Return the (x, y) coordinate for the center point of the cell that contains the specified text.  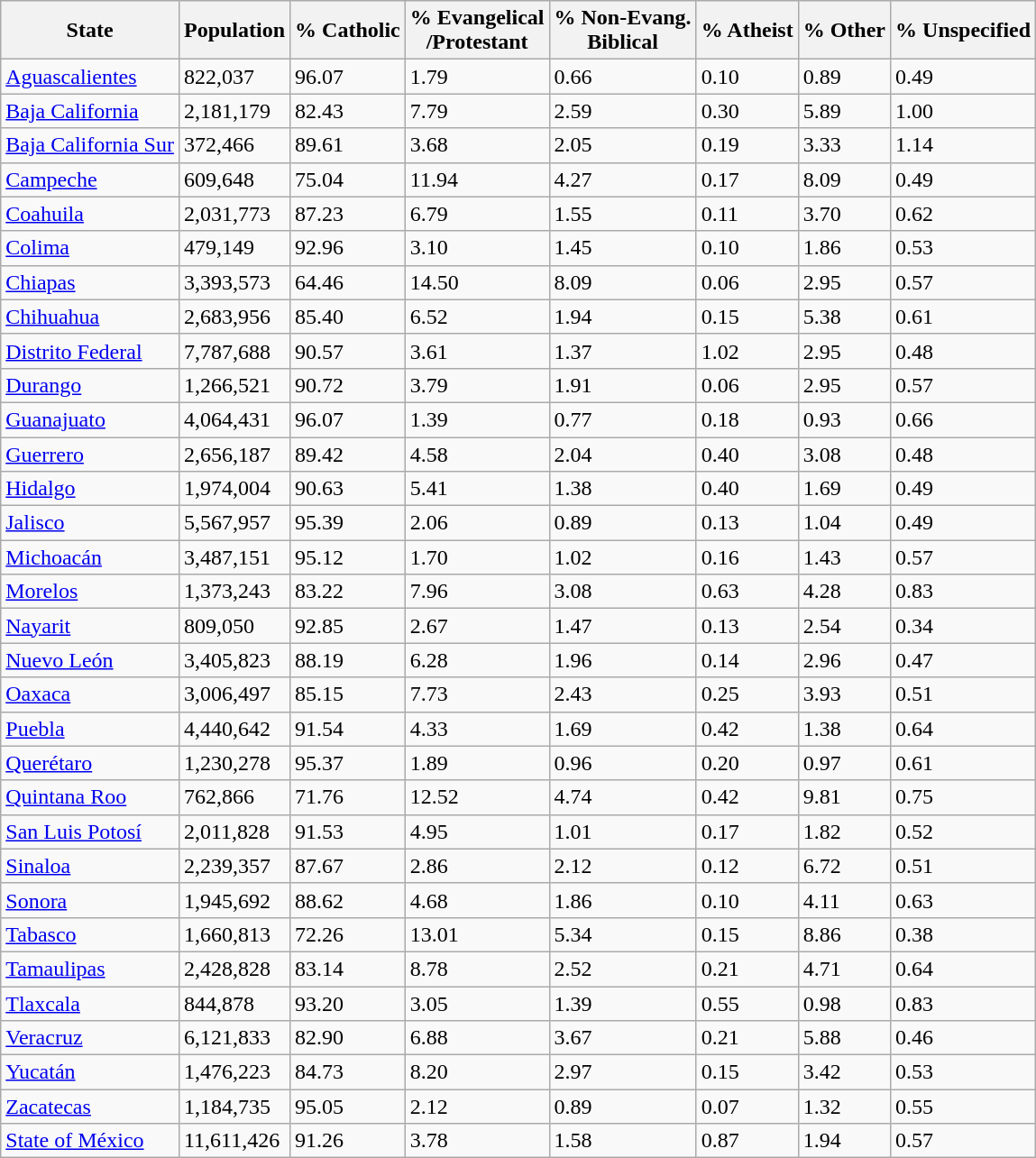
2.59 (622, 111)
12.52 (477, 797)
2.05 (622, 145)
6,121,833 (234, 1038)
5.41 (477, 489)
Tamaulipas (90, 969)
3,006,497 (234, 694)
2.06 (477, 523)
479,149 (234, 248)
1.04 (844, 523)
2,683,956 (234, 317)
% Non-Evang.Biblical (622, 31)
6.72 (844, 866)
844,878 (234, 1004)
7.73 (477, 694)
1,184,735 (234, 1107)
6.79 (477, 214)
8.20 (477, 1072)
4,440,642 (234, 729)
95.12 (348, 557)
89.42 (348, 454)
State (90, 31)
3,487,151 (234, 557)
0.77 (622, 419)
4.11 (844, 900)
1,974,004 (234, 489)
71.76 (348, 797)
Durango (90, 385)
89.61 (348, 145)
1.91 (622, 385)
1.47 (622, 626)
% Catholic (348, 31)
% Other (844, 31)
0.07 (747, 1107)
83.22 (348, 592)
3.93 (844, 694)
4,064,431 (234, 419)
5.34 (622, 934)
2.04 (622, 454)
3.42 (844, 1072)
64.46 (348, 282)
4.71 (844, 969)
1.14 (963, 145)
5.38 (844, 317)
1,945,692 (234, 900)
2,428,828 (234, 969)
2.86 (477, 866)
5,567,957 (234, 523)
1,476,223 (234, 1072)
Nayarit (90, 626)
Aguascalientes (90, 77)
Guerrero (90, 454)
1.79 (477, 77)
822,037 (234, 77)
83.14 (348, 969)
Sinaloa (90, 866)
372,466 (234, 145)
2.67 (477, 626)
762,866 (234, 797)
88.62 (348, 900)
0.75 (963, 797)
92.85 (348, 626)
4.68 (477, 900)
75.04 (348, 179)
0.38 (963, 934)
1.00 (963, 111)
87.23 (348, 214)
Querétaro (90, 763)
91.26 (348, 1141)
92.96 (348, 248)
0.30 (747, 111)
Baja California Sur (90, 145)
Michoacán (90, 557)
1.01 (622, 832)
3,393,573 (234, 282)
1.45 (622, 248)
0.96 (622, 763)
0.52 (963, 832)
0.25 (747, 694)
Distrito Federal (90, 351)
0.98 (844, 1004)
72.26 (348, 934)
95.37 (348, 763)
0.11 (747, 214)
Coahuila (90, 214)
91.54 (348, 729)
0.20 (747, 763)
0.34 (963, 626)
84.73 (348, 1072)
1.43 (844, 557)
0.19 (747, 145)
0.93 (844, 419)
3.05 (477, 1004)
Veracruz (90, 1038)
1,373,243 (234, 592)
8.86 (844, 934)
3.67 (622, 1038)
4.95 (477, 832)
85.40 (348, 317)
88.19 (348, 660)
Nuevo León (90, 660)
Guanajuato (90, 419)
0.62 (963, 214)
Quintana Roo (90, 797)
4.58 (477, 454)
State of México (90, 1141)
11.94 (477, 179)
1,230,278 (234, 763)
Morelos (90, 592)
95.39 (348, 523)
13.01 (477, 934)
91.53 (348, 832)
90.57 (348, 351)
% Evangelical/Protestant (477, 31)
809,050 (234, 626)
2.54 (844, 626)
93.20 (348, 1004)
4.33 (477, 729)
1.32 (844, 1107)
Jalisco (90, 523)
Hidalgo (90, 489)
Chihuahua (90, 317)
0.12 (747, 866)
6.52 (477, 317)
San Luis Potosí (90, 832)
3,405,823 (234, 660)
Puebla (90, 729)
8.78 (477, 969)
2,656,187 (234, 454)
3.33 (844, 145)
Yucatán (90, 1072)
3.70 (844, 214)
2.52 (622, 969)
1.89 (477, 763)
82.90 (348, 1038)
14.50 (477, 282)
0.97 (844, 763)
Population (234, 31)
0.18 (747, 419)
11,611,426 (234, 1141)
Sonora (90, 900)
90.72 (348, 385)
6.28 (477, 660)
4.28 (844, 592)
Campeche (90, 179)
90.63 (348, 489)
3.78 (477, 1141)
1.70 (477, 557)
2,239,357 (234, 866)
609,648 (234, 179)
7,787,688 (234, 351)
Chiapas (90, 282)
7.79 (477, 111)
0.16 (747, 557)
2.96 (844, 660)
3.68 (477, 145)
4.27 (622, 179)
2,031,773 (234, 214)
82.43 (348, 111)
3.10 (477, 248)
5.89 (844, 111)
Baja California (90, 111)
3.79 (477, 385)
9.81 (844, 797)
1,266,521 (234, 385)
0.87 (747, 1141)
0.46 (963, 1038)
95.05 (348, 1107)
1.96 (622, 660)
% Atheist (747, 31)
2,011,828 (234, 832)
% Unspecified (963, 31)
1.58 (622, 1141)
85.15 (348, 694)
Zacatecas (90, 1107)
2.43 (622, 694)
Colima (90, 248)
2.97 (622, 1072)
2,181,179 (234, 111)
1.55 (622, 214)
1.82 (844, 832)
3.61 (477, 351)
7.96 (477, 592)
Oaxaca (90, 694)
4.74 (622, 797)
Tabasco (90, 934)
87.67 (348, 866)
0.14 (747, 660)
6.88 (477, 1038)
5.88 (844, 1038)
0.47 (963, 660)
1.37 (622, 351)
1,660,813 (234, 934)
Tlaxcala (90, 1004)
